Extract the [x, y] coordinate from the center of the cell holding the provided text.  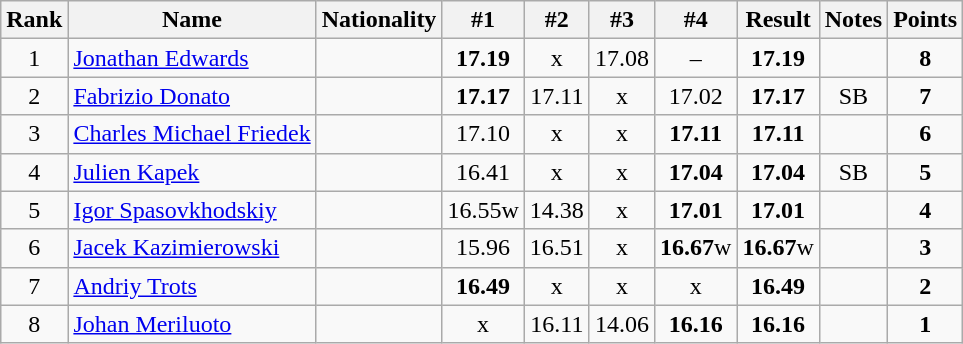
Julien Kapek [192, 172]
14.38 [556, 210]
– [695, 58]
17.02 [695, 96]
Nationality [379, 20]
Fabrizio Donato [192, 96]
Jacek Kazimierowski [192, 248]
#2 [556, 20]
Jonathan Edwards [192, 58]
Johan Meriluoto [192, 324]
Notes [853, 20]
16.11 [556, 324]
#3 [622, 20]
Igor Spasovkhodskiy [192, 210]
17.08 [622, 58]
Andriy Trots [192, 286]
14.06 [622, 324]
16.41 [483, 172]
16.55w [483, 210]
15.96 [483, 248]
Result [778, 20]
#4 [695, 20]
Points [926, 20]
16.51 [556, 248]
Charles Michael Friedek [192, 134]
Rank [34, 20]
Name [192, 20]
17.10 [483, 134]
#1 [483, 20]
